Scan for the cell matching the given text and deliver its (X, Y) coordinate at center. 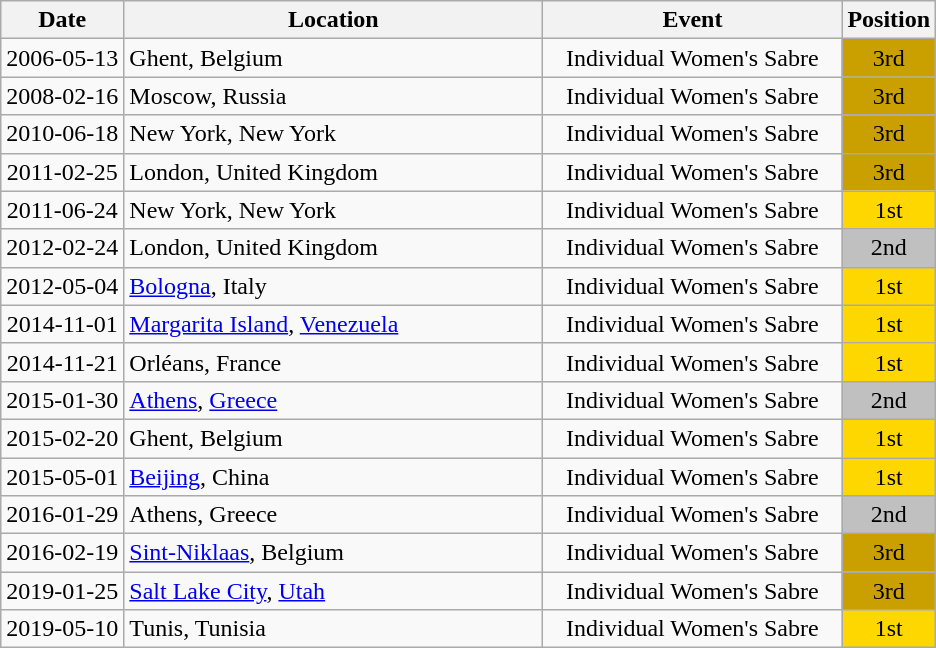
2006-05-13 (62, 58)
2015-01-30 (62, 400)
2011-06-24 (62, 210)
Margarita Island, Venezuela (334, 324)
Tunis, Tunisia (334, 629)
Position (889, 20)
Date (62, 20)
2014-11-21 (62, 362)
2012-05-04 (62, 286)
Salt Lake City, Utah (334, 591)
2019-01-25 (62, 591)
2015-05-01 (62, 477)
2010-06-18 (62, 134)
2016-02-19 (62, 553)
2014-11-01 (62, 324)
Orléans, France (334, 362)
2012-02-24 (62, 248)
2008-02-16 (62, 96)
Moscow, Russia (334, 96)
2011-02-25 (62, 172)
Bologna, Italy (334, 286)
Location (334, 20)
2019-05-10 (62, 629)
2015-02-20 (62, 438)
Beijing, China (334, 477)
Event (692, 20)
2016-01-29 (62, 515)
Sint-Niklaas, Belgium (334, 553)
